Scan for the cell matching the given text and deliver its (X, Y) coordinate at center. 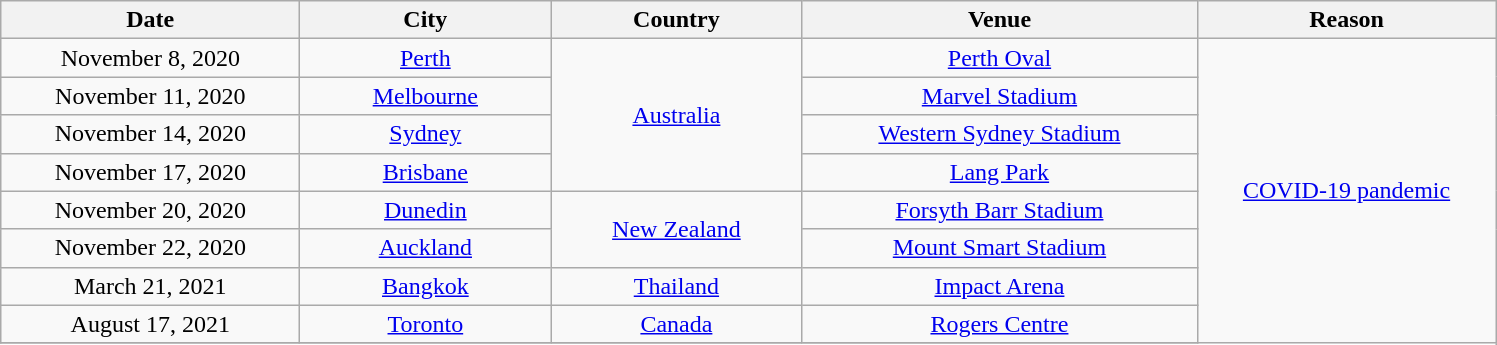
Venue (1000, 20)
Impact Arena (1000, 286)
November 14, 2020 (150, 134)
New Zealand (676, 229)
Toronto (426, 324)
Marvel Stadium (1000, 96)
March 21, 2021 (150, 286)
Auckland (426, 248)
Forsyth Barr Stadium (1000, 210)
Australia (676, 115)
November 17, 2020 (150, 172)
Mount Smart Stadium (1000, 248)
November 8, 2020 (150, 58)
August 17, 2021 (150, 324)
Canada (676, 324)
Reason (1346, 20)
Dunedin (426, 210)
November 11, 2020 (150, 96)
Brisbane (426, 172)
Bangkok (426, 286)
Country (676, 20)
November 22, 2020 (150, 248)
Lang Park (1000, 172)
COVID-19 pandemic (1346, 191)
Rogers Centre (1000, 324)
City (426, 20)
Perth Oval (1000, 58)
Western Sydney Stadium (1000, 134)
November 20, 2020 (150, 210)
Thailand (676, 286)
Perth (426, 58)
Melbourne (426, 96)
Date (150, 20)
Sydney (426, 134)
